Return (X, Y) of the center of cell containing provided text 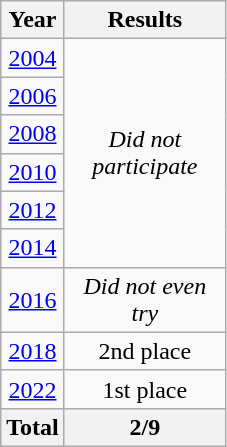
Year (33, 20)
Results (144, 20)
Did not participate (144, 153)
2014 (33, 248)
2016 (33, 300)
2018 (33, 351)
2022 (33, 389)
2012 (33, 210)
2008 (33, 134)
2006 (33, 96)
2nd place (144, 351)
2010 (33, 172)
Did not even try (144, 300)
1st place (144, 389)
2004 (33, 58)
2/9 (144, 427)
Total (33, 427)
